Pinpoint the cell where the given text exists, returning its [x, y] midpoint coordinate. 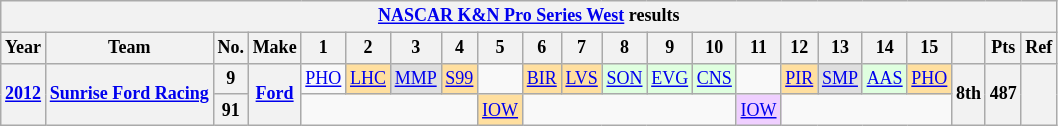
10 [715, 48]
6 [542, 48]
Make [274, 48]
MMP [416, 78]
Year [24, 48]
7 [582, 48]
No. [230, 48]
13 [840, 48]
CNS [715, 78]
1 [324, 48]
3 [416, 48]
12 [800, 48]
AAS [884, 78]
NASCAR K&N Pro Series West results [529, 16]
Ref [1039, 48]
Ford [274, 94]
Sunrise Ford Racing [129, 94]
SON [624, 78]
PIR [800, 78]
SMP [840, 78]
5 [500, 48]
EVG [670, 78]
11 [758, 48]
S99 [460, 78]
2012 [24, 94]
4 [460, 48]
15 [930, 48]
8 [624, 48]
8th [969, 94]
LVS [582, 78]
14 [884, 48]
2 [368, 48]
91 [230, 110]
487 [1003, 94]
Pts [1003, 48]
Team [129, 48]
BIR [542, 78]
LHC [368, 78]
